Scan for the cell matching the given text and deliver its [x, y] coordinate at center. 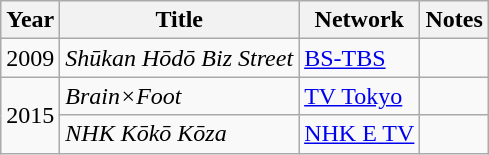
BS-TBS [360, 58]
Year [30, 20]
NHK Kōkō Kōza [180, 134]
TV Tokyo [360, 96]
2009 [30, 58]
NHK E TV [360, 134]
2015 [30, 115]
Shūkan Hōdō Biz Street [180, 58]
Notes [454, 20]
Title [180, 20]
Brain×Foot [180, 96]
Network [360, 20]
